Output the [x, y] coordinate of the center of the cell containing the given text.  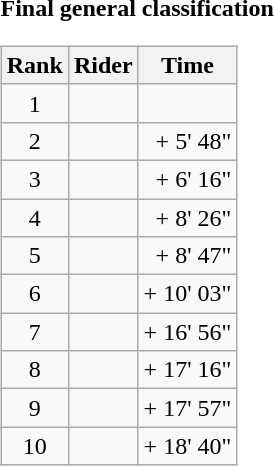
+ 8' 26" [188, 217]
1 [34, 103]
+ 5' 48" [188, 141]
9 [34, 408]
+ 6' 16" [188, 179]
10 [34, 446]
7 [34, 332]
4 [34, 217]
2 [34, 141]
Rank [34, 65]
+ 8' 47" [188, 256]
5 [34, 256]
+ 17' 57" [188, 408]
+ 18' 40" [188, 446]
+ 16' 56" [188, 332]
6 [34, 294]
+ 17' 16" [188, 370]
Rider [103, 65]
+ 10' 03" [188, 294]
8 [34, 370]
Time [188, 65]
3 [34, 179]
